Identify which cell holds the provided text, then report its [x, y] central coordinate. 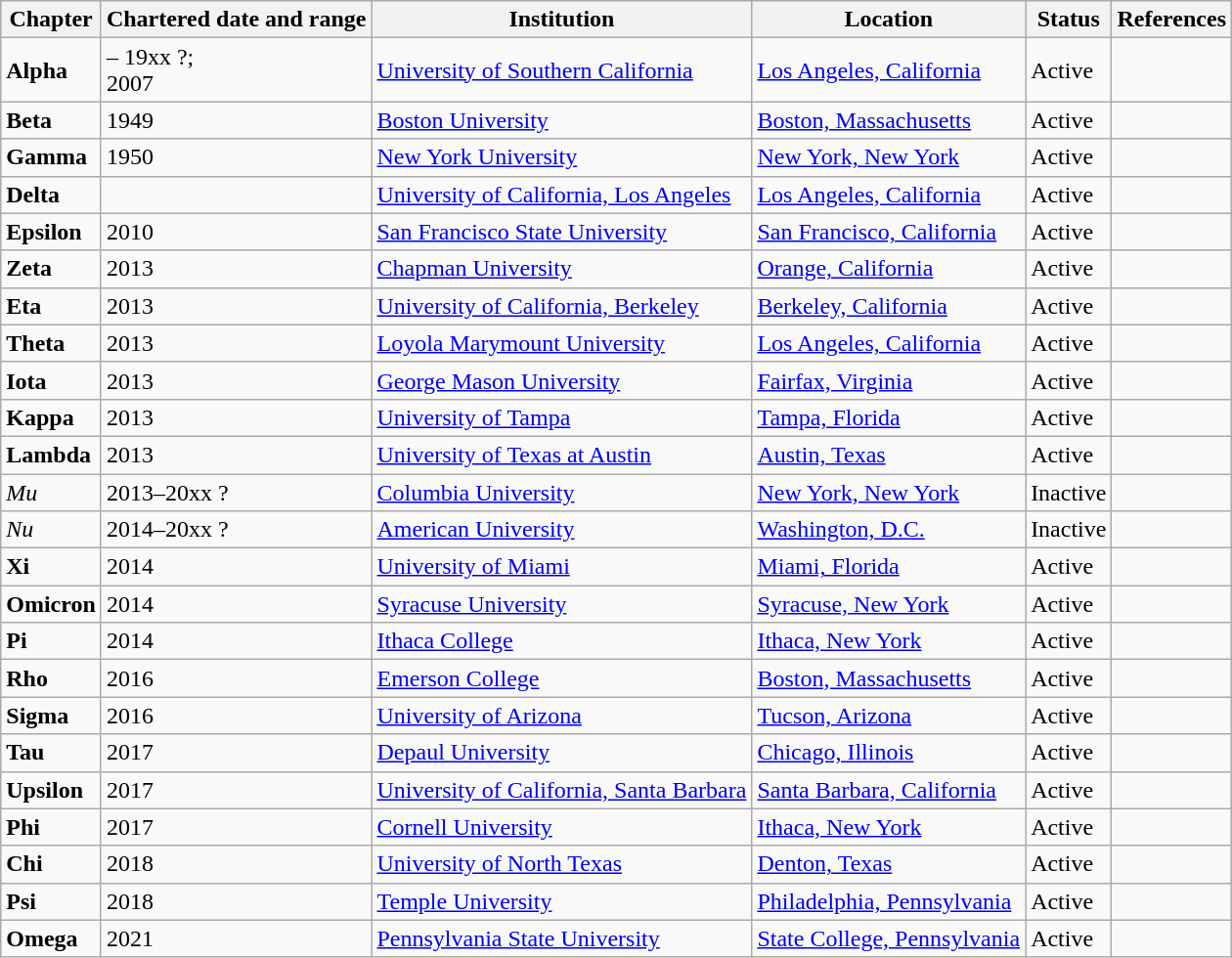
University of California, Berkeley [561, 306]
Lambda [51, 455]
State College, Pennsylvania [889, 938]
Syracuse, New York [889, 604]
Rho [51, 678]
Austin, Texas [889, 455]
Kappa [51, 417]
University of California, Los Angeles [561, 195]
University of Miami [561, 567]
Tau [51, 753]
Ithaca College [561, 641]
Omicron [51, 604]
Location [889, 20]
Chapter [51, 20]
Chicago, Illinois [889, 753]
Syracuse University [561, 604]
San Francisco, California [889, 232]
Tampa, Florida [889, 417]
Orange, California [889, 269]
Pennsylvania State University [561, 938]
University of North Texas [561, 864]
Zeta [51, 269]
Delta [51, 195]
2014–20xx ? [237, 530]
Epsilon [51, 232]
1949 [237, 120]
– 19xx ?;2007 [237, 70]
Chi [51, 864]
References [1171, 20]
Upsilon [51, 790]
Chartered date and range [237, 20]
George Mason University [561, 380]
Beta [51, 120]
Mu [51, 492]
Santa Barbara, California [889, 790]
Tucson, Arizona [889, 716]
Omega [51, 938]
1950 [237, 157]
Status [1069, 20]
Pi [51, 641]
Gamma [51, 157]
Sigma [51, 716]
Emerson College [561, 678]
Philadelphia, Pennsylvania [889, 901]
Eta [51, 306]
American University [561, 530]
New York University [561, 157]
Temple University [561, 901]
Depaul University [561, 753]
2010 [237, 232]
Iota [51, 380]
Cornell University [561, 827]
Boston University [561, 120]
2021 [237, 938]
Theta [51, 343]
Phi [51, 827]
University of Texas at Austin [561, 455]
Fairfax, Virginia [889, 380]
University of Southern California [561, 70]
Nu [51, 530]
San Francisco State University [561, 232]
Chapman University [561, 269]
Berkeley, California [889, 306]
Denton, Texas [889, 864]
Xi [51, 567]
Miami, Florida [889, 567]
2013–20xx ? [237, 492]
Alpha [51, 70]
Institution [561, 20]
Washington, D.C. [889, 530]
Columbia University [561, 492]
University of Tampa [561, 417]
Loyola Marymount University [561, 343]
University of California, Santa Barbara [561, 790]
University of Arizona [561, 716]
Psi [51, 901]
